From the cell containing the given text, extract its center point as (x, y) coordinate. 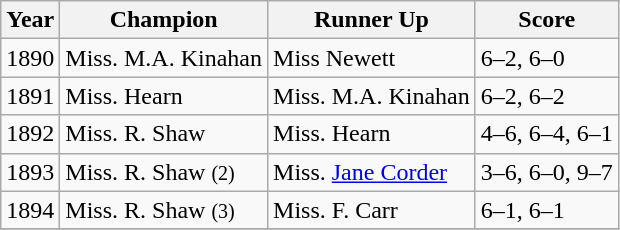
Champion (164, 20)
Miss. Jane Corder (372, 172)
6–2, 6–0 (546, 58)
Miss Newett (372, 58)
1892 (30, 134)
1891 (30, 96)
1890 (30, 58)
1894 (30, 210)
Miss. R. Shaw (2) (164, 172)
Miss. R. Shaw (164, 134)
Miss. R. Shaw (3) (164, 210)
Miss. F. Carr (372, 210)
Score (546, 20)
3–6, 6–0, 9–7 (546, 172)
1893 (30, 172)
Runner Up (372, 20)
6–1, 6–1 (546, 210)
4–6, 6–4, 6–1 (546, 134)
Year (30, 20)
6–2, 6–2 (546, 96)
